Find where the given text appears and provide that cell's center as [X, Y] coordinate. 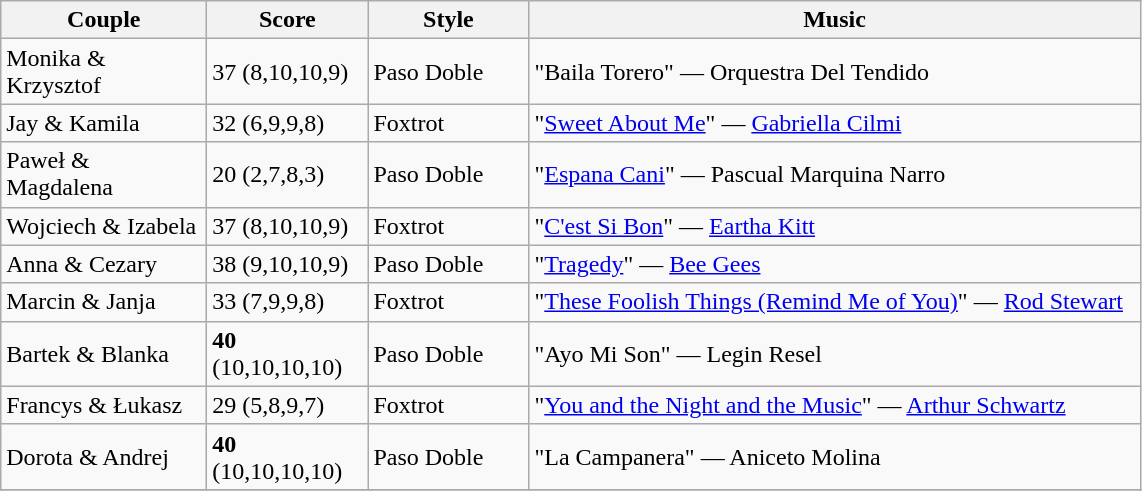
"La Campanera" — Aniceto Molina [834, 456]
20 (2,7,8,3) [288, 174]
Jay & Kamila [104, 123]
"Ayo Mi Son" — Legin Resel [834, 354]
Wojciech & Izabela [104, 226]
Anna & Cezary [104, 264]
Score [288, 20]
"Tragedy" — Bee Gees [834, 264]
33 (7,9,9,8) [288, 302]
Dorota & Andrej [104, 456]
"Baila Torero" — Orquestra Del Tendido [834, 72]
32 (6,9,9,8) [288, 123]
Music [834, 20]
Bartek & Blanka [104, 354]
"Sweet About Me" — Gabriella Cilmi [834, 123]
"Espana Cani" — Pascual Marquina Narro [834, 174]
Paweł & Magdalena [104, 174]
29 (5,8,9,7) [288, 405]
Couple [104, 20]
38 (9,10,10,9) [288, 264]
Style [448, 20]
Marcin & Janja [104, 302]
"These Foolish Things (Remind Me of You)" — Rod Stewart [834, 302]
"C'est Si Bon" — Eartha Kitt [834, 226]
"You and the Night and the Music" — Arthur Schwartz [834, 405]
Monika & Krzysztof [104, 72]
Francys & Łukasz [104, 405]
